Extract the [X, Y] coordinate from the center of the cell holding the provided text.  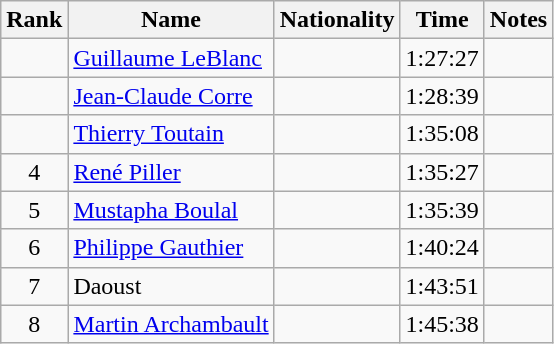
8 [34, 324]
6 [34, 248]
1:35:39 [442, 210]
Nationality [337, 20]
Jean-Claude Corre [171, 96]
1:27:27 [442, 58]
1:43:51 [442, 286]
1:35:08 [442, 134]
1:28:39 [442, 96]
1:45:38 [442, 324]
Time [442, 20]
Thierry Toutain [171, 134]
5 [34, 210]
7 [34, 286]
Name [171, 20]
René Piller [171, 172]
1:40:24 [442, 248]
1:35:27 [442, 172]
Notes [518, 20]
Martin Archambault [171, 324]
Daoust [171, 286]
4 [34, 172]
Philippe Gauthier [171, 248]
Guillaume LeBlanc [171, 58]
Mustapha Boulal [171, 210]
Rank [34, 20]
